Detect which cell encompasses the target text, then output its (X, Y) center coordinate. 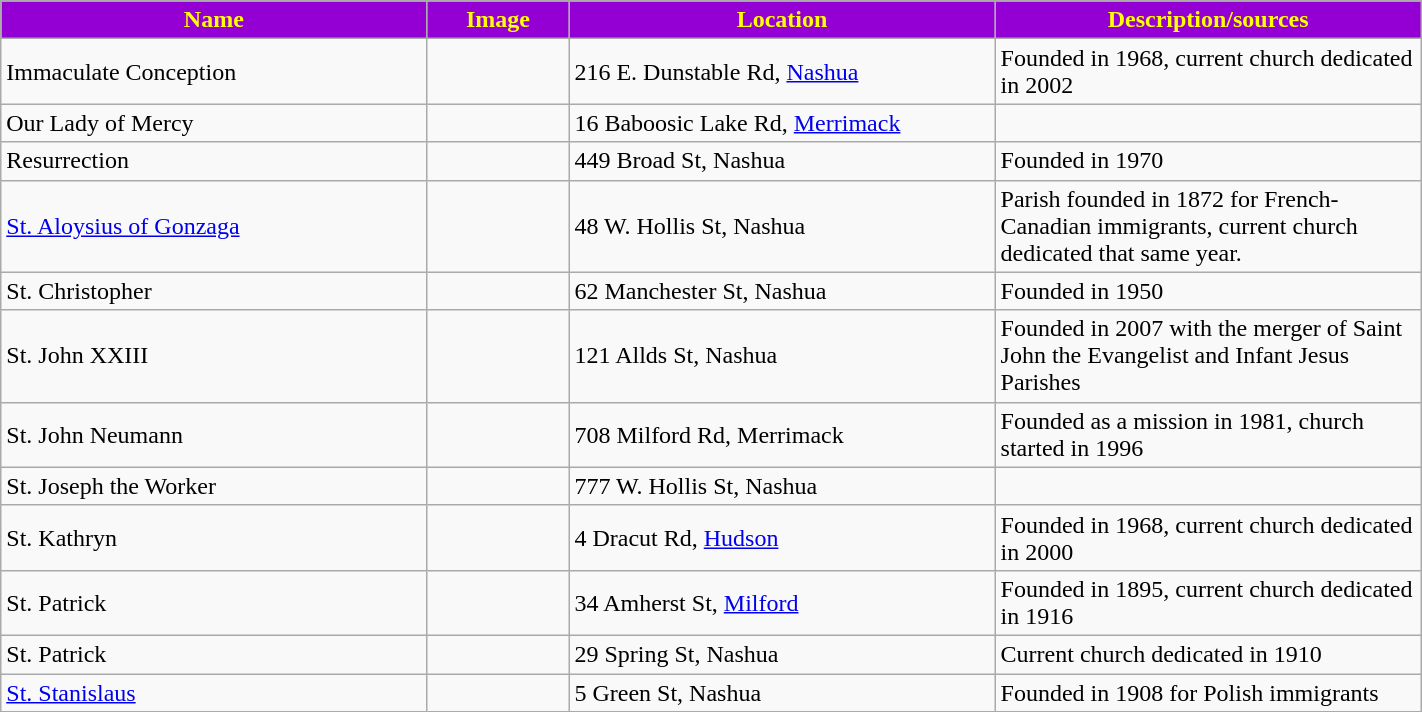
121 Allds St, Nashua (782, 356)
Name (214, 20)
4 Dracut Rd, Hudson (782, 538)
Founded in 1895, current church dedicated in 1916 (1208, 602)
34 Amherst St, Milford (782, 602)
St. Aloysius of Gonzaga (214, 226)
5 Green St, Nashua (782, 693)
Founded in 2007 with the merger of Saint John the Evangelist and Infant Jesus Parishes (1208, 356)
29 Spring St, Nashua (782, 654)
216 E. Dunstable Rd, Nashua (782, 72)
Current church dedicated in 1910 (1208, 654)
Founded in 1908 for Polish immigrants (1208, 693)
St. John XXIII (214, 356)
708 Milford Rd, Merrimack (782, 434)
Founded in 1970 (1208, 161)
St. Joseph the Worker (214, 486)
Founded in 1968, current church dedicated in 2000 (1208, 538)
449 Broad St, Nashua (782, 161)
Image (498, 20)
Founded in 1968, current church dedicated in 2002 (1208, 72)
777 W. Hollis St, Nashua (782, 486)
Location (782, 20)
Description/sources (1208, 20)
St. Christopher (214, 291)
Resurrection (214, 161)
St. Kathryn (214, 538)
Our Lady of Mercy (214, 123)
Immaculate Conception (214, 72)
St. John Neumann (214, 434)
Founded in 1950 (1208, 291)
48 W. Hollis St, Nashua (782, 226)
Founded as a mission in 1981, church started in 1996 (1208, 434)
62 Manchester St, Nashua (782, 291)
16 Baboosic Lake Rd, Merrimack (782, 123)
Parish founded in 1872 for French-Canadian immigrants, current church dedicated that same year. (1208, 226)
St. Stanislaus (214, 693)
